Identify which cell holds the provided text, then report its (X, Y) central coordinate. 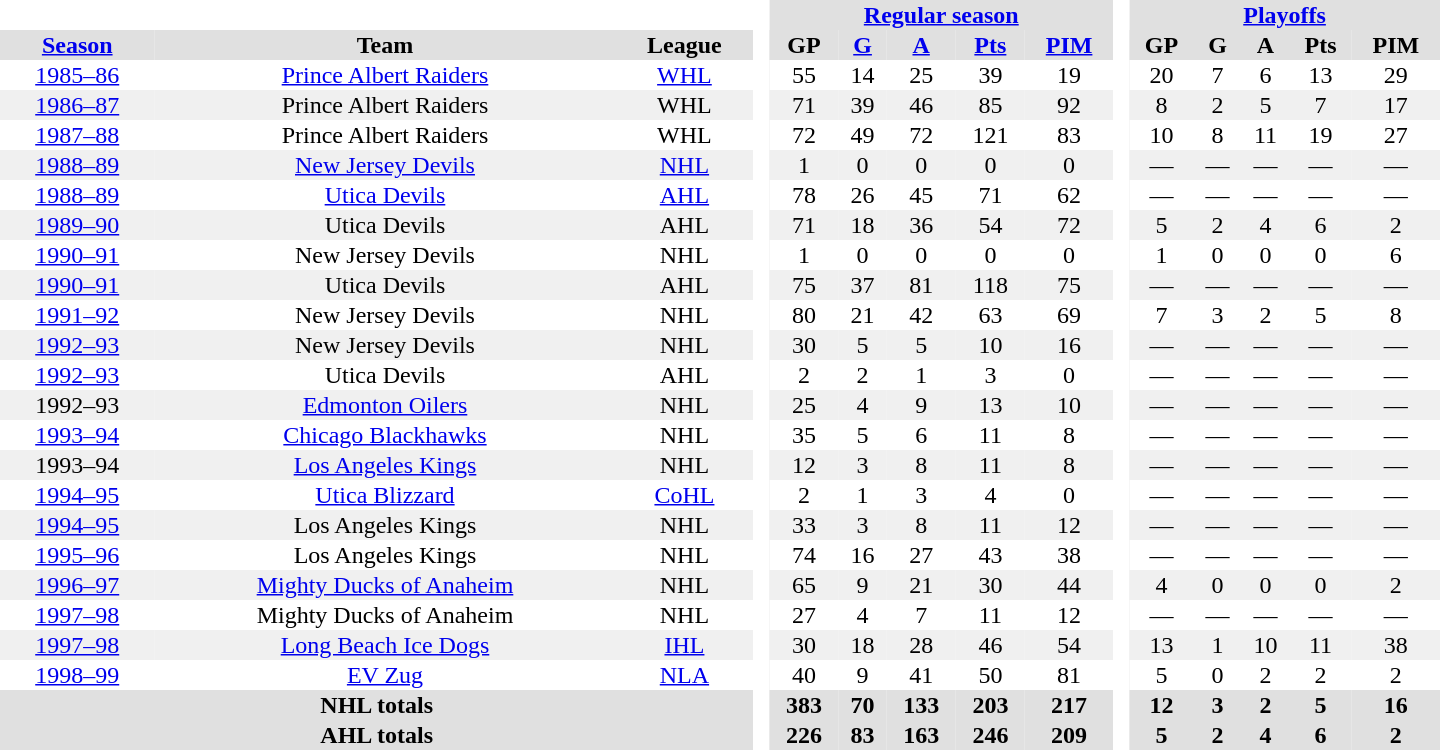
29 (1396, 75)
Chicago Blackhawks (384, 435)
35 (804, 435)
118 (990, 285)
383 (804, 705)
133 (922, 705)
37 (863, 285)
28 (922, 645)
33 (804, 525)
41 (922, 675)
League (684, 45)
80 (804, 315)
1996–97 (77, 585)
40 (804, 675)
50 (990, 675)
1987–88 (77, 135)
14 (863, 75)
CoHL (684, 495)
55 (804, 75)
26 (863, 195)
85 (990, 105)
78 (804, 195)
17 (1396, 105)
209 (1069, 735)
92 (1069, 105)
Team (384, 45)
65 (804, 585)
Long Beach Ice Dogs (384, 645)
246 (990, 735)
NLA (684, 675)
203 (990, 705)
NHL totals (376, 705)
121 (990, 135)
Edmonton Oilers (384, 405)
1995–96 (77, 555)
217 (1069, 705)
63 (990, 315)
Season (77, 45)
163 (922, 735)
45 (922, 195)
1986–87 (77, 105)
1985–86 (77, 75)
69 (1069, 315)
74 (804, 555)
Playoffs (1284, 15)
226 (804, 735)
43 (990, 555)
49 (863, 135)
Utica Blizzard (384, 495)
1991–92 (77, 315)
EV Zug (384, 675)
20 (1161, 75)
44 (1069, 585)
70 (863, 705)
42 (922, 315)
1998–99 (77, 675)
Regular season (941, 15)
IHL (684, 645)
62 (1069, 195)
36 (922, 225)
1989–90 (77, 225)
AHL totals (376, 735)
